Return [X, Y] of the center of cell containing provided text 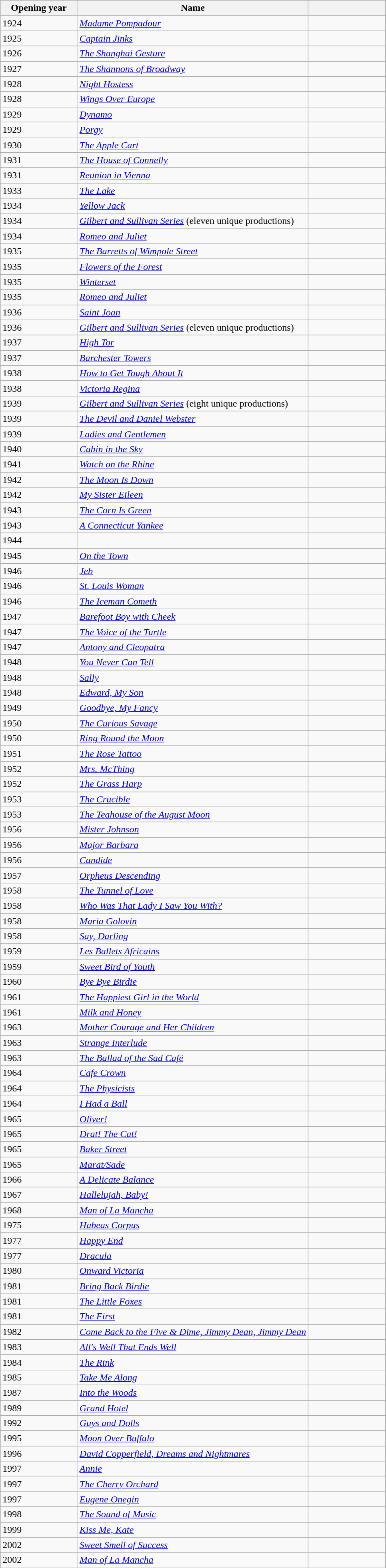
The Iceman Cometh [193, 601]
Eugene Onegin [193, 1499]
1941 [39, 465]
Habeas Corpus [193, 1225]
Happy End [193, 1241]
The House of Connelly [193, 160]
Watch on the Rhine [193, 465]
Winterset [193, 282]
All's Well That Ends Well [193, 1347]
Sweet Smell of Success [193, 1545]
The Tunnel of Love [193, 890]
1925 [39, 38]
1998 [39, 1514]
Come Back to the Five & Dime, Jimmy Dean, Jimmy Dean [193, 1332]
High Tor [193, 343]
The Lake [193, 191]
1992 [39, 1423]
Say, Darling [193, 936]
Mrs. McThing [193, 769]
The Cherry Orchard [193, 1484]
How to Get Tough About It [193, 373]
Strange Interlude [193, 1043]
1967 [39, 1195]
The Moon Is Down [193, 480]
A Delicate Balance [193, 1180]
Moon Over Buffalo [193, 1438]
The Voice of the Turtle [193, 632]
The Ballad of the Sad Café [193, 1058]
1975 [39, 1225]
The Grass Harp [193, 784]
Yellow Jack [193, 206]
Orpheus Descending [193, 875]
Ring Round the Moon [193, 738]
Bring Back Birdie [193, 1286]
1949 [39, 708]
1944 [39, 541]
Dracula [193, 1256]
I Had a Ball [193, 1103]
The Little Foxes [193, 1301]
1924 [39, 23]
The Apple Cart [193, 145]
1985 [39, 1377]
1930 [39, 145]
1999 [39, 1530]
1960 [39, 982]
Wings Over Europe [193, 99]
1984 [39, 1362]
Marat/Sade [193, 1165]
The Curious Savage [193, 723]
Cafe Crown [193, 1073]
The First [193, 1317]
The Rink [193, 1362]
Kiss Me, Kate [193, 1530]
Night Hostess [193, 84]
St. Louis Woman [193, 586]
Drat! The Cat! [193, 1134]
1927 [39, 69]
Les Ballets Africains [193, 952]
Barefoot Boy with Cheek [193, 616]
Maria Golovin [193, 921]
1968 [39, 1210]
Who Was That Lady I Saw You With? [193, 906]
Captain Jinks [193, 38]
Into the Woods [193, 1392]
Flowers of the Forest [193, 267]
The Physicists [193, 1088]
On the Town [193, 556]
The Shannons of Broadway [193, 69]
Sally [193, 678]
Opening year [39, 8]
Reunion in Vienna [193, 175]
A Connecticut Yankee [193, 525]
1933 [39, 191]
1995 [39, 1438]
Ladies and Gentlemen [193, 434]
Antony and Cleopatra [193, 647]
Hallelujah, Baby! [193, 1195]
Onward Victoria [193, 1271]
Madame Pompadour [193, 23]
Bye Bye Birdie [193, 982]
1926 [39, 54]
1945 [39, 556]
Annie [193, 1469]
The Shanghai Gesture [193, 54]
Grand Hotel [193, 1408]
You Never Can Tell [193, 662]
Victoria Regina [193, 388]
Edward, My Son [193, 693]
Barchester Towers [193, 358]
1996 [39, 1454]
1989 [39, 1408]
The Rose Tattoo [193, 754]
The Corn Is Green [193, 510]
Major Barbara [193, 845]
The Happiest Girl in the World [193, 997]
David Copperfield, Dreams and Nightmares [193, 1454]
Candide [193, 860]
1951 [39, 754]
1980 [39, 1271]
Take Me Along [193, 1377]
1983 [39, 1347]
Mother Courage and Her Children [193, 1027]
Cabin in the Sky [193, 449]
The Crucible [193, 799]
1940 [39, 449]
1982 [39, 1332]
1987 [39, 1392]
Baker Street [193, 1149]
Saint Joan [193, 312]
Dynamo [193, 114]
Goodbye, My Fancy [193, 708]
1966 [39, 1180]
The Barretts of Wimpole Street [193, 251]
Sweet Bird of Youth [193, 967]
Porgy [193, 130]
Name [193, 8]
1957 [39, 875]
Gilbert and Sullivan Series (eight unique productions) [193, 403]
Jeb [193, 571]
Oliver! [193, 1119]
The Sound of Music [193, 1514]
The Devil and Daniel Webster [193, 419]
Mister Johnson [193, 830]
My Sister Eileen [193, 495]
The Teahouse of the August Moon [193, 814]
Guys and Dolls [193, 1423]
Milk and Honey [193, 1012]
